Capture the cell that displays the provided text and extract its (X, Y) central coordinate. 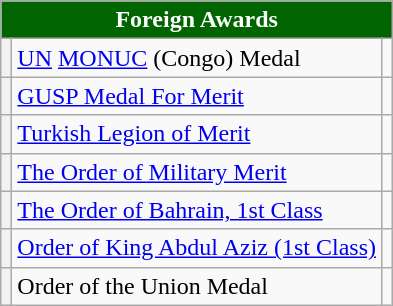
Order of the Union Medal (197, 286)
UN MONUC (Congo) Medal (197, 58)
Order of King Abdul Aziz (1st Class) (197, 248)
Turkish Legion of Merit (197, 134)
The Order of Military Merit (197, 172)
The Order of Bahrain, 1st Class (197, 210)
Foreign Awards (197, 20)
GUSP Medal For Merit (197, 96)
